Detect which cell encompasses the target text, then output its [X, Y] center coordinate. 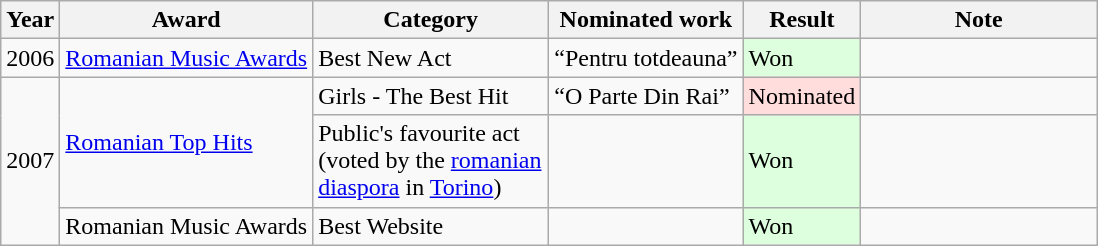
Award [186, 20]
Romanian Top Hits [186, 142]
Result [802, 20]
“Pentru totdeauna” [646, 58]
Nominated work [646, 20]
Girls - The Best Hit [431, 96]
2006 [30, 58]
Best Website [431, 226]
Category [431, 20]
Public's favourite act (voted by the romanian diaspora in Torino) [431, 161]
2007 [30, 161]
Note [979, 20]
“O Parte Din Rai” [646, 96]
Nominated [802, 96]
Best New Act [431, 58]
Year [30, 20]
